Determine the (X, Y) coordinate at the center of the cell enclosing the given text.  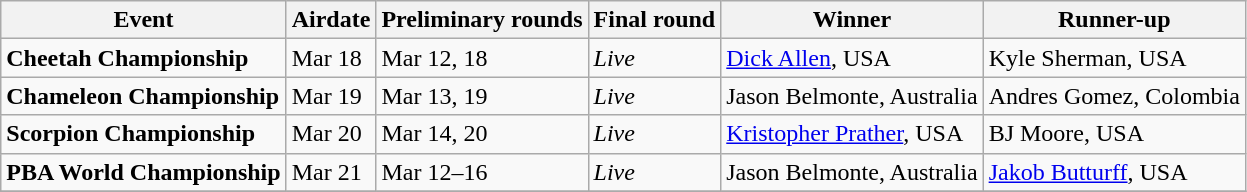
Mar 21 (331, 172)
Cheetah Championship (144, 58)
Jakob Butturff, USA (1114, 172)
Event (144, 20)
Kyle Sherman, USA (1114, 58)
Final round (654, 20)
Mar 13, 19 (482, 96)
Dick Allen, USA (852, 58)
Mar 12–16 (482, 172)
Mar 20 (331, 134)
BJ Moore, USA (1114, 134)
Kristopher Prather, USA (852, 134)
Runner-up (1114, 20)
Preliminary rounds (482, 20)
Winner (852, 20)
Mar 12, 18 (482, 58)
Andres Gomez, Colombia (1114, 96)
Mar 19 (331, 96)
PBA World Championship (144, 172)
Airdate (331, 20)
Mar 18 (331, 58)
Scorpion Championship (144, 134)
Chameleon Championship (144, 96)
Mar 14, 20 (482, 134)
